Extract the (X, Y) coordinate from the center of the cell holding the provided text.  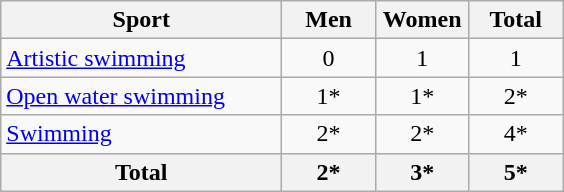
5* (516, 172)
Sport (142, 20)
Men (329, 20)
3* (422, 172)
Women (422, 20)
4* (516, 134)
0 (329, 58)
Open water swimming (142, 96)
Artistic swimming (142, 58)
Swimming (142, 134)
